From the cell containing the given text, extract its center point as [x, y] coordinate. 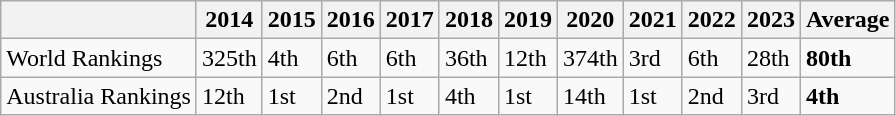
36th [468, 58]
374th [591, 58]
2021 [652, 20]
2014 [229, 20]
28th [770, 58]
Australia Rankings [99, 96]
2023 [770, 20]
Average [848, 20]
2015 [292, 20]
2022 [712, 20]
325th [229, 58]
2019 [528, 20]
14th [591, 96]
2018 [468, 20]
2016 [350, 20]
2017 [410, 20]
World Rankings [99, 58]
80th [848, 58]
2020 [591, 20]
